Locate the cell with the specified text and output its (X, Y) center coordinate. 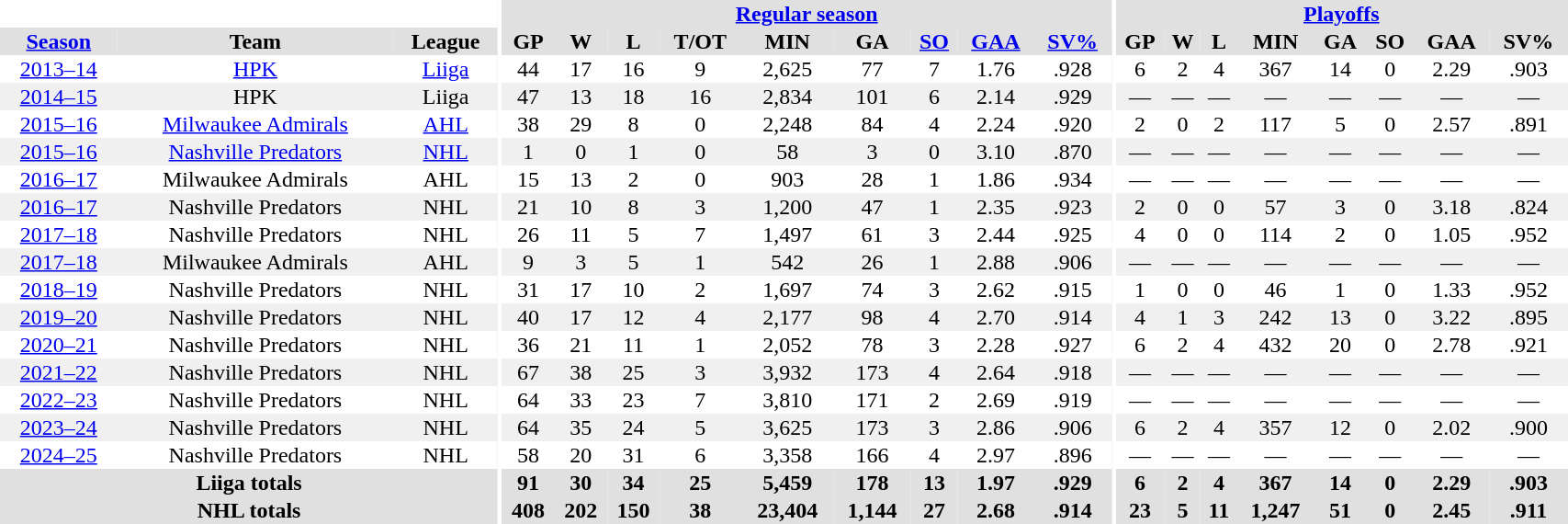
84 (873, 124)
3.18 (1451, 207)
202 (581, 510)
542 (788, 262)
27 (933, 510)
2,177 (788, 317)
Regular season (807, 14)
.911 (1529, 510)
2014–15 (59, 97)
League (446, 41)
2021–22 (59, 372)
36 (527, 345)
2,248 (788, 124)
18 (634, 97)
1.97 (996, 483)
2.88 (996, 262)
408 (527, 510)
432 (1276, 345)
2.44 (996, 234)
101 (873, 97)
1,697 (788, 290)
2013–14 (59, 69)
1.86 (996, 179)
77 (873, 69)
114 (1276, 234)
3,625 (788, 427)
3.22 (1451, 317)
2.02 (1451, 427)
40 (527, 317)
2018–19 (59, 290)
T/OT (700, 41)
2.86 (996, 427)
.891 (1529, 124)
2.28 (996, 345)
3.10 (996, 152)
1,247 (1276, 510)
2.69 (996, 400)
.934 (1073, 179)
3,932 (788, 372)
3,810 (788, 400)
150 (634, 510)
2.78 (1451, 345)
91 (527, 483)
51 (1339, 510)
NHL totals (249, 510)
2.68 (996, 510)
1,144 (873, 510)
3,358 (788, 455)
1,200 (788, 207)
357 (1276, 427)
5,459 (788, 483)
23,404 (788, 510)
61 (873, 234)
74 (873, 290)
.920 (1073, 124)
.928 (1073, 69)
.923 (1073, 207)
15 (527, 179)
117 (1276, 124)
35 (581, 427)
34 (634, 483)
.895 (1529, 317)
Season (59, 41)
Liiga totals (249, 483)
33 (581, 400)
Playoffs (1341, 14)
2024–25 (59, 455)
2.14 (996, 97)
2023–24 (59, 427)
.900 (1529, 427)
2020–21 (59, 345)
178 (873, 483)
171 (873, 400)
98 (873, 317)
2019–20 (59, 317)
44 (527, 69)
.927 (1073, 345)
2.35 (996, 207)
29 (581, 124)
2.62 (996, 290)
.870 (1073, 152)
2,625 (788, 69)
.896 (1073, 455)
.921 (1529, 345)
1.05 (1451, 234)
30 (581, 483)
46 (1276, 290)
.925 (1073, 234)
2.97 (996, 455)
2,834 (788, 97)
2.57 (1451, 124)
1.76 (996, 69)
Team (255, 41)
67 (527, 372)
1,497 (788, 234)
.915 (1073, 290)
2.24 (996, 124)
24 (634, 427)
2.45 (1451, 510)
.824 (1529, 207)
.919 (1073, 400)
903 (788, 179)
1.33 (1451, 290)
2,052 (788, 345)
166 (873, 455)
57 (1276, 207)
242 (1276, 317)
78 (873, 345)
2022–23 (59, 400)
2.70 (996, 317)
28 (873, 179)
.918 (1073, 372)
2.64 (996, 372)
